Pinpoint the cell where the given text exists, returning its [x, y] midpoint coordinate. 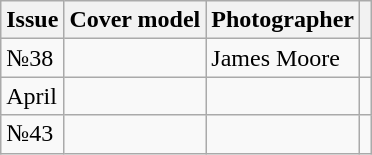
April [32, 96]
Photographer [283, 20]
№38 [32, 58]
James Moore [283, 58]
Issue [32, 20]
№43 [32, 134]
Cover model [135, 20]
